Determine the [x, y] coordinate at the center of the cell enclosing the given text.  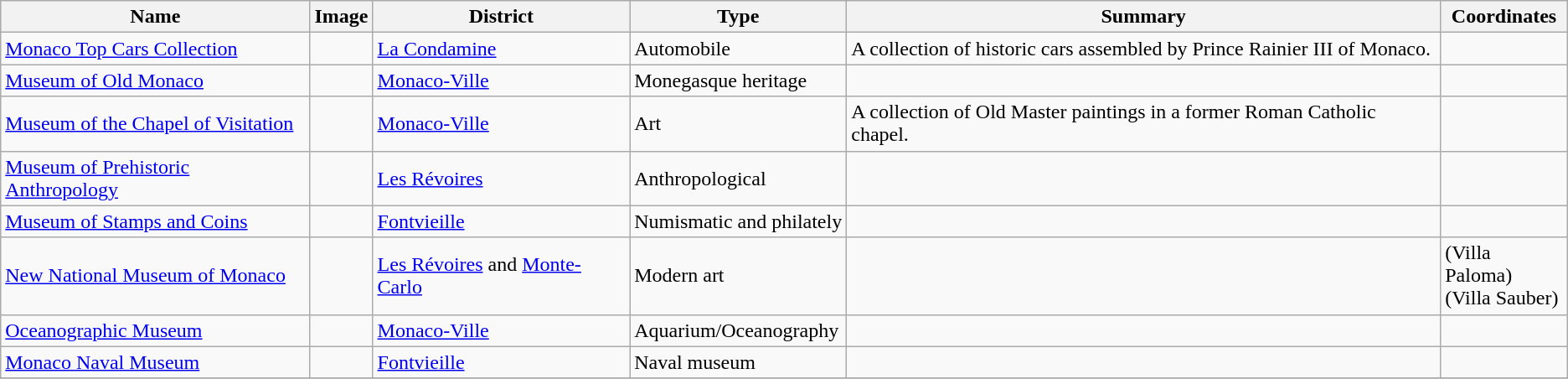
Image [342, 17]
Naval museum [739, 362]
Oceanographic Museum [156, 330]
Museum of Prehistoric Anthropology [156, 178]
Numismatic and philately [739, 221]
Museum of Old Monaco [156, 80]
A collection of historic cars assembled by Prince Rainier III of Monaco. [1144, 49]
Modern art [739, 276]
Coordinates [1504, 17]
Monegasque heritage [739, 80]
Art [739, 124]
Les Révoires and Monte-Carlo [501, 276]
Summary [1144, 17]
New National Museum of Monaco [156, 276]
Name [156, 17]
Museum of Stamps and Coins [156, 221]
District [501, 17]
La Condamine [501, 49]
A collection of Old Master paintings in a former Roman Catholic chapel. [1144, 124]
Type [739, 17]
Monaco Naval Museum [156, 362]
Monaco Top Cars Collection [156, 49]
Automobile [739, 49]
Les Révoires [501, 178]
Anthropological [739, 178]
Museum of the Chapel of Visitation [156, 124]
Aquarium/Oceanography [739, 330]
(Villa Paloma) (Villa Sauber) [1504, 276]
